Search for the cell housing the specified text and yield its [x, y] center coordinate. 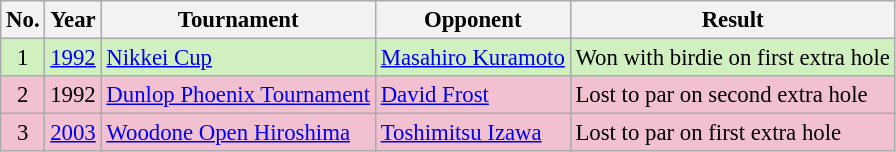
Opponent [472, 20]
No. [23, 20]
Lost to par on second extra hole [732, 95]
Woodone Open Hiroshima [238, 133]
Lost to par on first extra hole [732, 133]
Nikkei Cup [238, 58]
2 [23, 95]
Result [732, 20]
Year [73, 20]
Dunlop Phoenix Tournament [238, 95]
3 [23, 133]
Toshimitsu Izawa [472, 133]
Tournament [238, 20]
2003 [73, 133]
Masahiro Kuramoto [472, 58]
David Frost [472, 95]
Won with birdie on first extra hole [732, 58]
1 [23, 58]
